Output the (X, Y) coordinate of the center of the cell containing the given text.  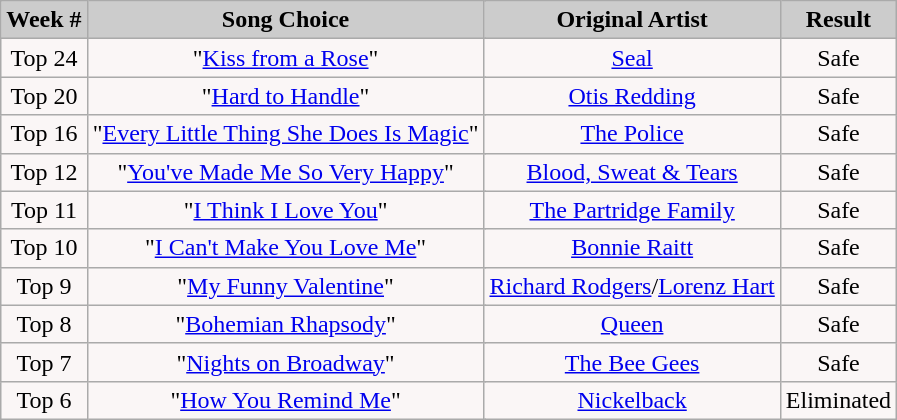
Queen (632, 324)
"Nights on Broadway" (286, 362)
"You've Made Me So Very Happy" (286, 172)
Top 24 (44, 58)
The Police (632, 134)
Song Choice (286, 20)
Richard Rodgers/Lorenz Hart (632, 286)
"Hard to Handle" (286, 96)
Top 6 (44, 400)
Week # (44, 20)
Seal (632, 58)
Otis Redding (632, 96)
The Bee Gees (632, 362)
"Kiss from a Rose" (286, 58)
Original Artist (632, 20)
Nickelback (632, 400)
"I Can't Make You Love Me" (286, 248)
"My Funny Valentine" (286, 286)
"Every Little Thing She Does Is Magic" (286, 134)
"I Think I Love You" (286, 210)
Top 7 (44, 362)
Top 10 (44, 248)
"How You Remind Me" (286, 400)
Top 8 (44, 324)
Top 16 (44, 134)
Blood, Sweat & Tears (632, 172)
Top 12 (44, 172)
The Partridge Family (632, 210)
Eliminated (838, 400)
Result (838, 20)
Top 20 (44, 96)
Top 9 (44, 286)
Bonnie Raitt (632, 248)
"Bohemian Rhapsody" (286, 324)
Top 11 (44, 210)
